Search for the cell housing the specified text and yield its (X, Y) center coordinate. 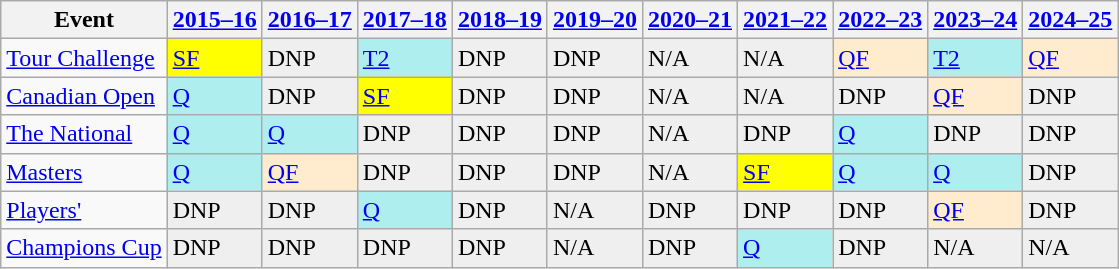
2022–23 (880, 20)
2017–18 (404, 20)
Players' (84, 210)
Masters (84, 172)
Tour Challenge (84, 58)
2020–21 (690, 20)
2018–19 (500, 20)
2019–20 (594, 20)
2015–16 (214, 20)
Canadian Open (84, 96)
2016–17 (310, 20)
Champions Cup (84, 248)
Event (84, 20)
2023–24 (976, 20)
The National (84, 134)
2021–22 (786, 20)
2024–25 (1070, 20)
